Find where the given text appears and provide that cell's center as [X, Y] coordinate. 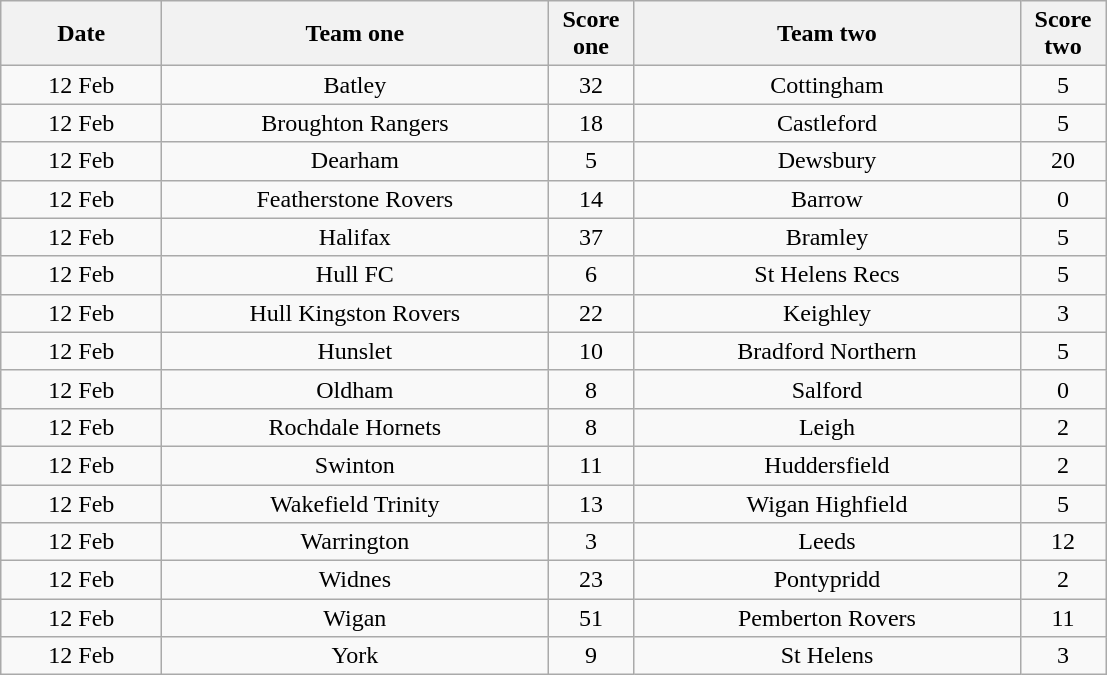
Team one [355, 34]
6 [591, 275]
St Helens Recs [827, 275]
23 [591, 580]
Broughton Rangers [355, 123]
Bramley [827, 237]
Leigh [827, 427]
Dearham [355, 161]
Team two [827, 34]
Huddersfield [827, 465]
20 [1063, 161]
Pemberton Rovers [827, 618]
Bradford Northern [827, 351]
Batley [355, 85]
Hull FC [355, 275]
37 [591, 237]
Widnes [355, 580]
Hull Kingston Rovers [355, 313]
9 [591, 656]
32 [591, 85]
13 [591, 503]
14 [591, 199]
Swinton [355, 465]
Pontypridd [827, 580]
Barrow [827, 199]
York [355, 656]
Wigan [355, 618]
12 [1063, 542]
10 [591, 351]
Score two [1063, 34]
Wigan Highfield [827, 503]
Leeds [827, 542]
St Helens [827, 656]
Score one [591, 34]
Featherstone Rovers [355, 199]
Cottingham [827, 85]
Wakefield Trinity [355, 503]
Date [82, 34]
Rochdale Hornets [355, 427]
18 [591, 123]
22 [591, 313]
Halifax [355, 237]
Castleford [827, 123]
Dewsbury [827, 161]
Hunslet [355, 351]
Warrington [355, 542]
Keighley [827, 313]
Oldham [355, 389]
Salford [827, 389]
51 [591, 618]
